Search for the cell housing the specified text and yield its (x, y) center coordinate. 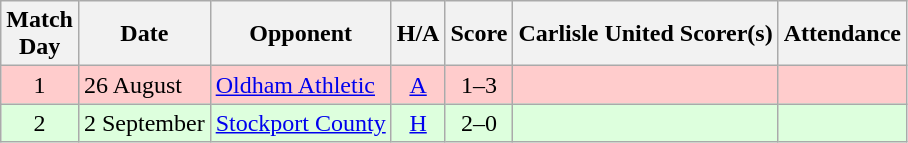
A (418, 85)
Match Day (40, 34)
H/A (418, 34)
Stockport County (300, 123)
2–0 (479, 123)
Opponent (300, 34)
H (418, 123)
Oldham Athletic (300, 85)
Date (144, 34)
Carlisle United Scorer(s) (646, 34)
26 August (144, 85)
Score (479, 34)
Attendance (842, 34)
2 September (144, 123)
2 (40, 123)
1 (40, 85)
1–3 (479, 85)
